Determine the (x, y) coordinate at the center of the cell enclosing the given text.  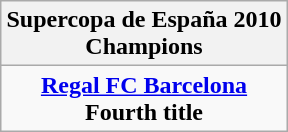
Supercopa de España 2010 Champions (144, 34)
Regal FC Barcelona Fourth title (144, 98)
